Scan for the cell matching the given text and deliver its [x, y] coordinate at center. 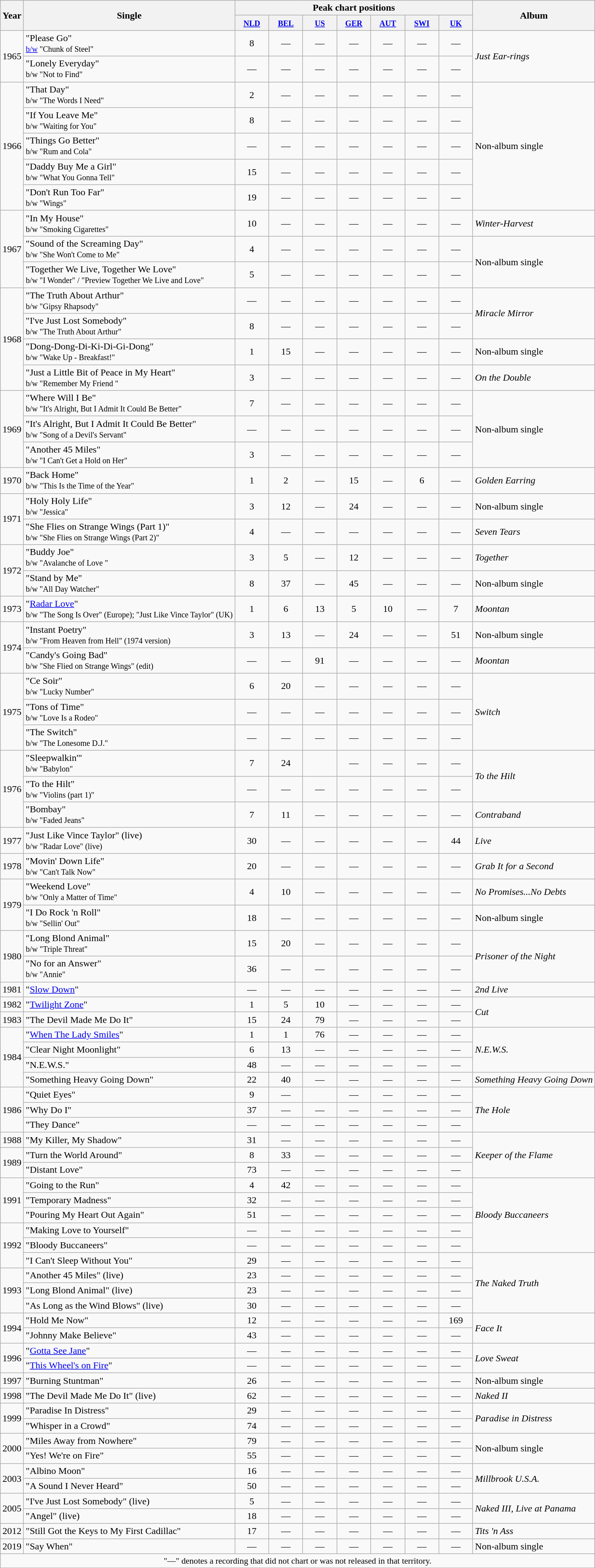
74 [252, 1426]
"Another 45 Miles" b/w "I Can't Get a Hold on Her" [130, 455]
1994 [12, 1328]
"Clear Night Moonlight" [130, 1049]
1977 [12, 840]
Cut [534, 1012]
1986 [12, 1110]
44 [456, 840]
11 [286, 815]
42 [286, 1185]
"Things Go Better" b/w "Rum and Cola" [130, 146]
To the Hilt [534, 776]
1984 [12, 1057]
1976 [12, 789]
"No for an Answer" b/w "Annie" [130, 969]
16 [252, 1471]
Single [130, 15]
Face It [534, 1328]
19 [252, 198]
"Just a Little Bit of Peace in My Heart" b/w "Remember My Friend " [130, 378]
33 [286, 1155]
"Turn the World Around" [130, 1155]
1992 [12, 1245]
"That Day" b/w "The Words I Need" [130, 95]
2003 [12, 1478]
"I Can't Sleep Without You" [130, 1260]
"To the Hilt" b/w "Violins (part 1)" [130, 789]
73 [252, 1170]
43 [252, 1336]
"The Devil Made Me Do It" (live) [130, 1396]
45 [354, 583]
"Holy Holy Life" b/w "Jessica" [130, 506]
"Long Blond Animal" b/w "Triple Threat" [130, 943]
1983 [12, 1019]
US [320, 23]
32 [252, 1200]
"Lonely Everyday" b/w "Not to Find" [130, 69]
"As Long as the Wind Blows" (live) [130, 1306]
"Going to the Run" [130, 1185]
Love Sweat [534, 1358]
Live [534, 840]
"The Switch" b/w "The Lonesome D.J." [130, 738]
"Hold Me Now" [130, 1321]
"Distant Love" [130, 1170]
"Ce Soir" b/w "Lucky Number" [130, 686]
"Another 45 Miles" (live) [130, 1275]
2019 [12, 1546]
"Daddy Buy Me a Girl" b/w "What You Gonna Tell" [130, 172]
1968 [12, 339]
"Please Go" b/w "Chunk of Steel" [130, 43]
Prisoner of the Night [534, 956]
40 [286, 1080]
"Twilight Zone" [130, 1004]
"Gotta See Jane" [130, 1351]
Winter-Harvest [534, 223]
"Stand by Me" b/w "All Day Watcher" [130, 583]
1997 [12, 1381]
76 [320, 1034]
"Yes! We're on Fire" [130, 1456]
"Sound of the Screaming Day" b/w "She Won't Come to Me" [130, 249]
62 [252, 1396]
Together [534, 557]
"The Devil Made Me Do It" [130, 1019]
"Paradise In Distress" [130, 1411]
"They Dance" [130, 1125]
"I've Just Lost Somebody" (live) [130, 1501]
1973 [12, 609]
On the Double [534, 378]
"Miles Away from Nowhere" [130, 1441]
50 [252, 1486]
2nd Live [534, 989]
9 [252, 1095]
Keeper of the Flame [534, 1155]
"She Flies on Strange Wings (Part 1)" b/w "She Flies on Strange Wings (Part 2)" [130, 532]
UK [456, 23]
AUT [388, 23]
"Johnny Make Believe" [130, 1336]
1967 [12, 249]
1998 [12, 1396]
1965 [12, 56]
Naked III, Live at Panama [534, 1508]
1969 [12, 429]
"Slow Down" [130, 989]
Just Ear-rings [534, 56]
Year [12, 15]
"Still Got the Keys to My First Cadillac" [130, 1531]
"Burning Stuntman" [130, 1381]
"—" denotes a recording that did not chart or was not released in that territory. [298, 1561]
"The Truth About Arthur" b/w "Gipsy Rhapsody" [130, 300]
31 [252, 1140]
22 [252, 1080]
"Buddy Joe" b/w "Avalanche of Love " [130, 557]
N.E.W.S. [534, 1049]
2012 [12, 1531]
55 [252, 1456]
Millbrook U.S.A. [534, 1478]
Seven Tears [534, 532]
1980 [12, 956]
"My Killer, My Shadow" [130, 1140]
BEL [286, 23]
"Long Blond Animal" (live) [130, 1290]
"In My House" b/w "Smoking Cigarettes" [130, 223]
Paradise in Distress [534, 1418]
17 [252, 1531]
"A Sound I Never Heard" [130, 1486]
Bloody Buccaneers [534, 1215]
1966 [12, 146]
"Why Do I" [130, 1110]
1989 [12, 1162]
1972 [12, 570]
"This Wheel's on Fire" [130, 1366]
Golden Earring [534, 481]
1988 [12, 1140]
"Radar Love" b/w "The Song Is Over" (Europe); "Just Like Vince Taylor" (UK) [130, 609]
Contraband [534, 815]
"I've Just Lost Somebody" b/w "The Truth About Arthur" [130, 326]
Something Heavy Going Down [534, 1080]
"Quiet Eyes" [130, 1095]
"Sleepwalkin'" b/w "Babylon" [130, 764]
"Making Love to Yourself" [130, 1230]
1996 [12, 1358]
GER [354, 23]
2005 [12, 1508]
"Bombay" b/w "Faded Jeans" [130, 815]
1970 [12, 481]
1993 [12, 1290]
1979 [12, 905]
1975 [12, 711]
NLD [252, 23]
Miracle Mirror [534, 313]
1982 [12, 1004]
"Movin' Down Life" b/w "Can't Talk Now" [130, 866]
1971 [12, 519]
"Together We Live, Together We Love" b/w "I Wonder" / "Preview Together We Live and Love" [130, 274]
26 [252, 1381]
"Temporary Madness" [130, 1200]
2000 [12, 1448]
No Promises...No Debts [534, 892]
"Candy's Going Bad" b/w "She Flied on Strange Wings" (edit) [130, 660]
"Weekend Love" b/w "Only a Matter of Time" [130, 892]
Album [534, 15]
Peak chart positions [354, 8]
"Tons of Time" b/w "Love Is a Rodeo" [130, 711]
"Just Like Vince Taylor" (live)b/w "Radar Love" (live) [130, 840]
1991 [12, 1200]
"Whisper in a Crowd" [130, 1426]
36 [252, 969]
1999 [12, 1418]
"Say When" [130, 1546]
Grab It for a Second [534, 866]
"Bloody Buccaneers" [130, 1245]
"It's Alright, But I Admit It Could Be Better" b/w "Song of a Devil's Servant" [130, 429]
The Hole [534, 1110]
"Pouring My Heart Out Again" [130, 1215]
48 [252, 1064]
SWI [422, 23]
"Don't Run Too Far" b/w "Wings" [130, 198]
"If You Leave Me" b/w "Waiting for You" [130, 120]
"When The Lady Smiles" [130, 1034]
"Something Heavy Going Down" [130, 1080]
"Instant Poetry" b/w "From Heaven from Hell" (1974 version) [130, 635]
"Angel" (live) [130, 1516]
"Where Will I Be" b/w "It's Alright, But I Admit It Could Be Better" [130, 403]
1981 [12, 989]
Tits 'n Ass [534, 1531]
169 [456, 1321]
Switch [534, 711]
"Dong-Dong-Di-Ki-Di-Gi-Dong" b/w "Wake Up - Breakfast!" [130, 352]
1974 [12, 647]
The Naked Truth [534, 1283]
1978 [12, 866]
"N.E.W.S." [130, 1064]
"I Do Rock 'n Roll" b/w "Sellin' Out" [130, 918]
Naked II [534, 1396]
"Albino Moon" [130, 1471]
"Back Home" b/w "This Is the Time of the Year" [130, 481]
91 [320, 660]
